Locate the cell with the specified text and output its (X, Y) center coordinate. 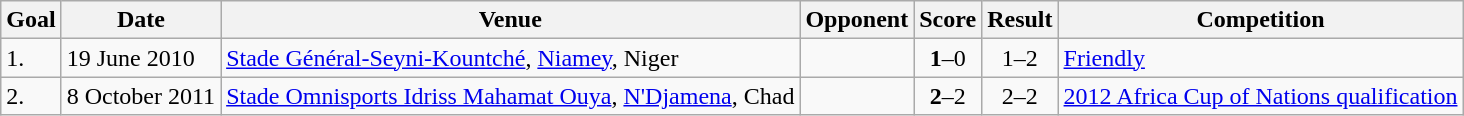
Stade Omnisports Idriss Mahamat Ouya, N'Djamena, Chad (510, 96)
Friendly (1260, 58)
1–0 (948, 58)
Stade Général-Seyni-Kountché, Niamey, Niger (510, 58)
19 June 2010 (140, 58)
Date (140, 20)
1–2 (1020, 58)
8 October 2011 (140, 96)
Venue (510, 20)
Goal (31, 20)
1. (31, 58)
2012 Africa Cup of Nations qualification (1260, 96)
2. (31, 96)
Competition (1260, 20)
Score (948, 20)
Opponent (857, 20)
Result (1020, 20)
